Search for the cell housing the specified text and yield its [x, y] center coordinate. 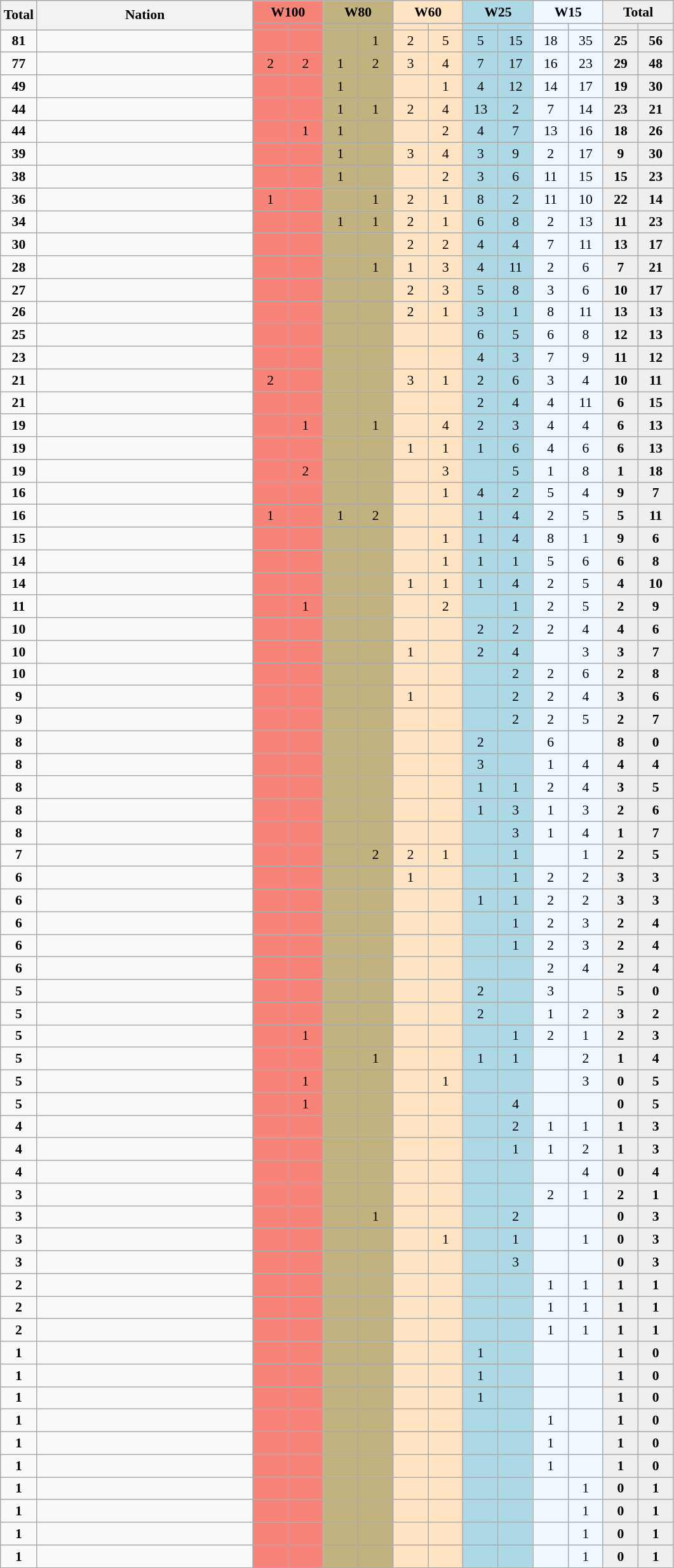
48 [656, 64]
39 [19, 154]
W15 [568, 12]
81 [19, 41]
27 [19, 290]
36 [19, 199]
22 [620, 199]
56 [656, 41]
29 [620, 64]
Nation [145, 15]
W25 [498, 12]
49 [19, 86]
77 [19, 64]
W100 [288, 12]
W80 [358, 12]
34 [19, 222]
38 [19, 177]
28 [19, 267]
W60 [428, 12]
35 [586, 41]
